Identify which cell holds the provided text, then report its [x, y] central coordinate. 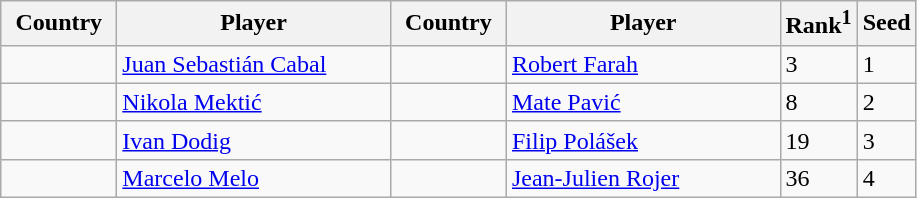
19 [818, 140]
Nikola Mektić [254, 102]
Mate Pavić [643, 102]
2 [886, 102]
Juan Sebastián Cabal [254, 64]
Jean-Julien Rojer [643, 178]
8 [818, 102]
36 [818, 178]
Seed [886, 24]
Marcelo Melo [254, 178]
Robert Farah [643, 64]
1 [886, 64]
4 [886, 178]
Ivan Dodig [254, 140]
Filip Polášek [643, 140]
Rank1 [818, 24]
